Find where the given text appears and provide that cell's center as [X, Y] coordinate. 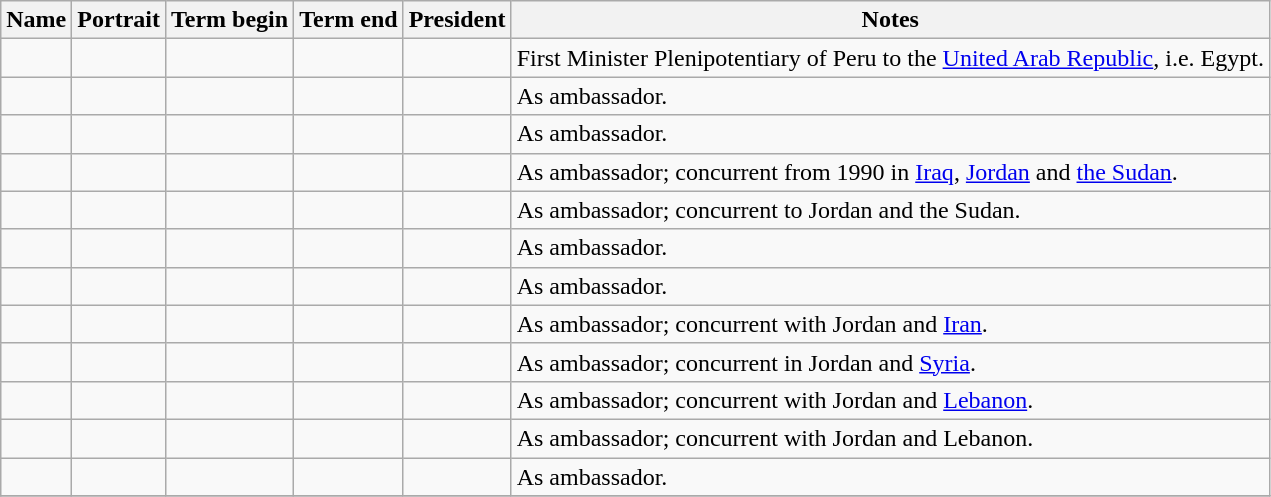
As ambassador; concurrent with Jordan and Iran. [890, 324]
Name [36, 20]
As ambassador; concurrent in Jordan and Syria. [890, 362]
Notes [890, 20]
As ambassador; concurrent from 1990 in Iraq, Jordan and the Sudan. [890, 172]
Portrait [119, 20]
President [457, 20]
Term begin [229, 20]
First Minister Plenipotentiary of Peru to the United Arab Republic, i.e. Egypt. [890, 58]
As ambassador; concurrent to Jordan and the Sudan. [890, 210]
Term end [349, 20]
